Identify which cell holds the provided text, then report its [X, Y] central coordinate. 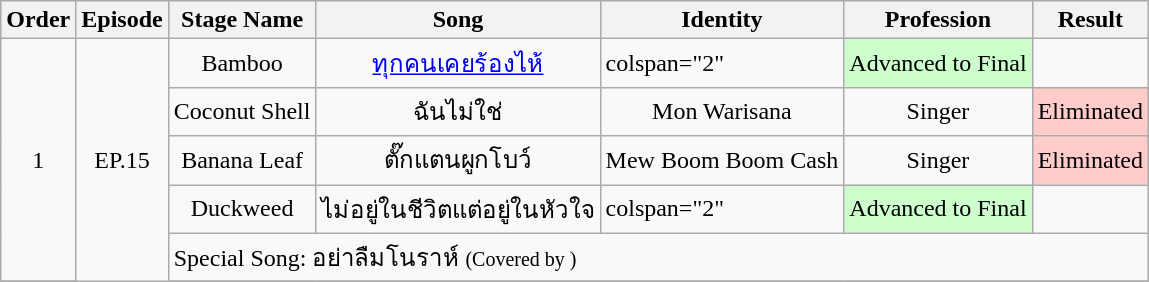
Profession [938, 20]
Song [458, 20]
ทุกคนเคยร้องไห้ [458, 64]
ฉันไม่ใช่ [458, 112]
Identity [722, 20]
1 [38, 160]
Stage Name [242, 20]
Bamboo [242, 64]
Order [38, 20]
ไม่อยู่ในชีวิตแต่อยู่ในหัวใจ [458, 208]
Duckweed [242, 208]
ตั๊กแตนผูกโบว์ [458, 160]
Episode [122, 20]
Coconut Shell [242, 112]
Special Song: อย่าลืมโนราห์ (Covered by ) [658, 258]
Result [1090, 20]
Mew Boom Boom Cash [722, 160]
Mon Warisana [722, 112]
EP.15 [122, 160]
Banana Leaf [242, 160]
